Extract the (x, y) coordinate from the center of the cell holding the provided text.  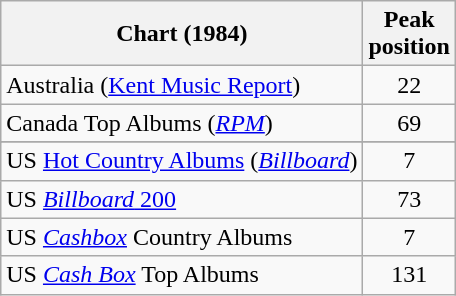
Chart (1984) (182, 34)
US Cash Box Top Albums (182, 275)
Canada Top Albums (RPM) (182, 123)
US Billboard 200 (182, 199)
131 (409, 275)
69 (409, 123)
US Cashbox Country Albums (182, 237)
Australia (Kent Music Report) (182, 85)
US Hot Country Albums (Billboard) (182, 161)
73 (409, 199)
Peakposition (409, 34)
22 (409, 85)
